Detect which cell encompasses the target text, then output its [x, y] center coordinate. 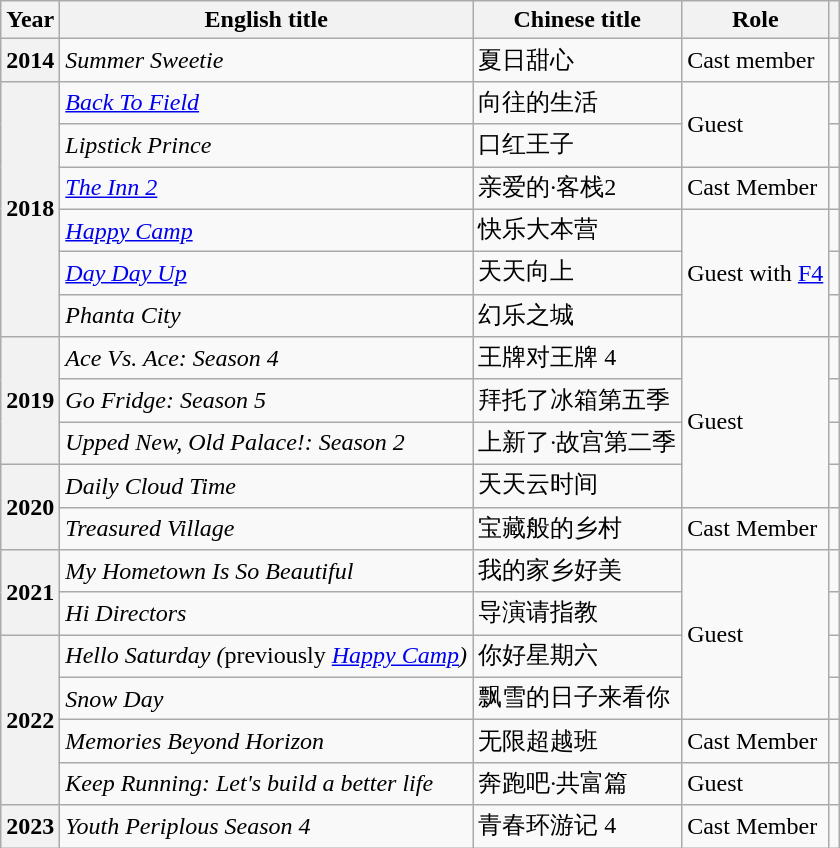
口红王子 [578, 146]
Go Fridge: Season 5 [266, 400]
青春环游记 4 [578, 826]
向往的生活 [578, 102]
Memories Beyond Horizon [266, 742]
Ace Vs. Ace: Season 4 [266, 358]
2021 [30, 592]
2022 [30, 720]
Lipstick Prince [266, 146]
Snow Day [266, 698]
快乐大本营 [578, 230]
Youth Periplous Season 4 [266, 826]
夏日甜心 [578, 60]
Daily Cloud Time [266, 486]
2023 [30, 826]
Keep Running: Let's build a better life [266, 784]
奔跑吧·共富篇 [578, 784]
Treasured Village [266, 528]
飘雪的日子来看你 [578, 698]
Chinese title [578, 20]
Hi Directors [266, 614]
2018 [30, 208]
Summer Sweetie [266, 60]
上新了·故宫第二季 [578, 444]
拜托了冰箱第五季 [578, 400]
幻乐之城 [578, 316]
Guest with F4 [756, 273]
Cast member [756, 60]
Day Day Up [266, 274]
Back To Field [266, 102]
Role [756, 20]
My Hometown Is So Beautiful [266, 572]
无限超越班 [578, 742]
你好星期六 [578, 656]
天天向上 [578, 274]
2014 [30, 60]
2019 [30, 401]
Happy Camp [266, 230]
宝藏般的乡村 [578, 528]
Phanta City [266, 316]
导演请指教 [578, 614]
Hello Saturday (previously Happy Camp) [266, 656]
2020 [30, 506]
我的家乡好美 [578, 572]
English title [266, 20]
天天云时间 [578, 486]
The Inn 2 [266, 188]
亲爱的·客栈2 [578, 188]
王牌对王牌 4 [578, 358]
Year [30, 20]
Upped New, Old Palace!: Season 2 [266, 444]
